Locate the cell with the specified text and output its [X, Y] center coordinate. 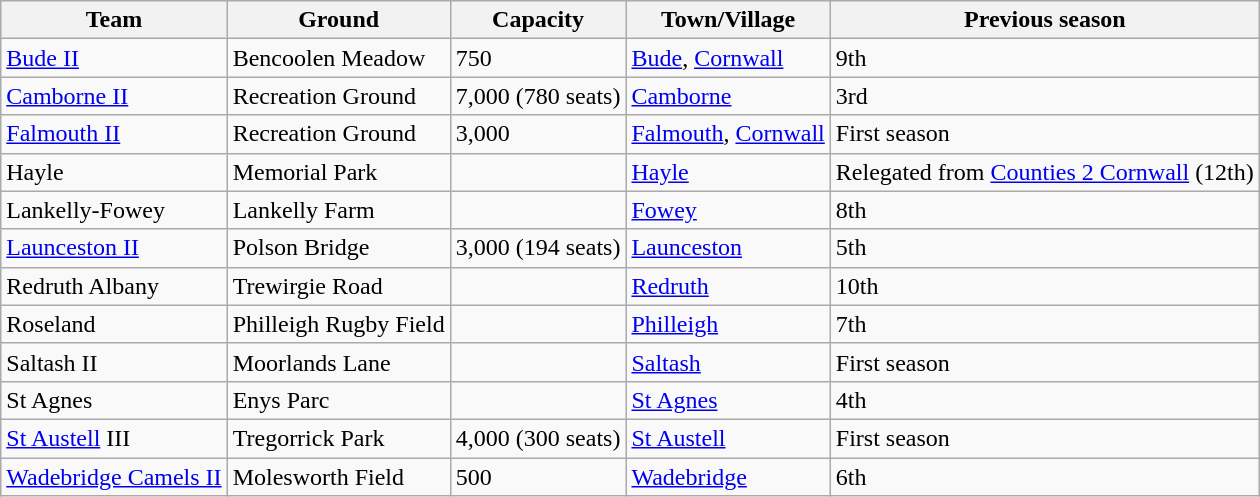
10th [1044, 286]
Launceston [728, 248]
7th [1044, 324]
Philleigh Rugby Field [338, 324]
6th [1044, 477]
Enys Parc [338, 400]
Molesworth Field [338, 477]
8th [1044, 210]
Trewirgie Road [338, 286]
St Austell [728, 438]
9th [1044, 58]
Town/Village [728, 20]
7,000 (780 seats) [538, 96]
3,000 [538, 134]
Tregorrick Park [338, 438]
Polson Bridge [338, 248]
4th [1044, 400]
Bencoolen Meadow [338, 58]
Fowey [728, 210]
750 [538, 58]
3,000 (194 seats) [538, 248]
Camborne II [114, 96]
Wadebridge [728, 477]
Moorlands Lane [338, 362]
Ground [338, 20]
5th [1044, 248]
Wadebridge Camels II [114, 477]
Camborne [728, 96]
Bude, Cornwall [728, 58]
Launceston II [114, 248]
Saltash [728, 362]
3rd [1044, 96]
Redruth Albany [114, 286]
Lankelly-Fowey [114, 210]
Falmouth, Cornwall [728, 134]
Capacity [538, 20]
Lankelly Farm [338, 210]
Falmouth II [114, 134]
Team [114, 20]
Philleigh [728, 324]
Previous season [1044, 20]
4,000 (300 seats) [538, 438]
Redruth [728, 286]
Memorial Park [338, 172]
Roseland [114, 324]
St Austell III [114, 438]
500 [538, 477]
Saltash II [114, 362]
Relegated from Counties 2 Cornwall (12th) [1044, 172]
Bude II [114, 58]
